Find where the given text appears and provide that cell's center as [x, y] coordinate. 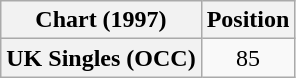
Position [248, 20]
Chart (1997) [101, 20]
85 [248, 58]
UK Singles (OCC) [101, 58]
